Search for the cell housing the specified text and yield its [X, Y] center coordinate. 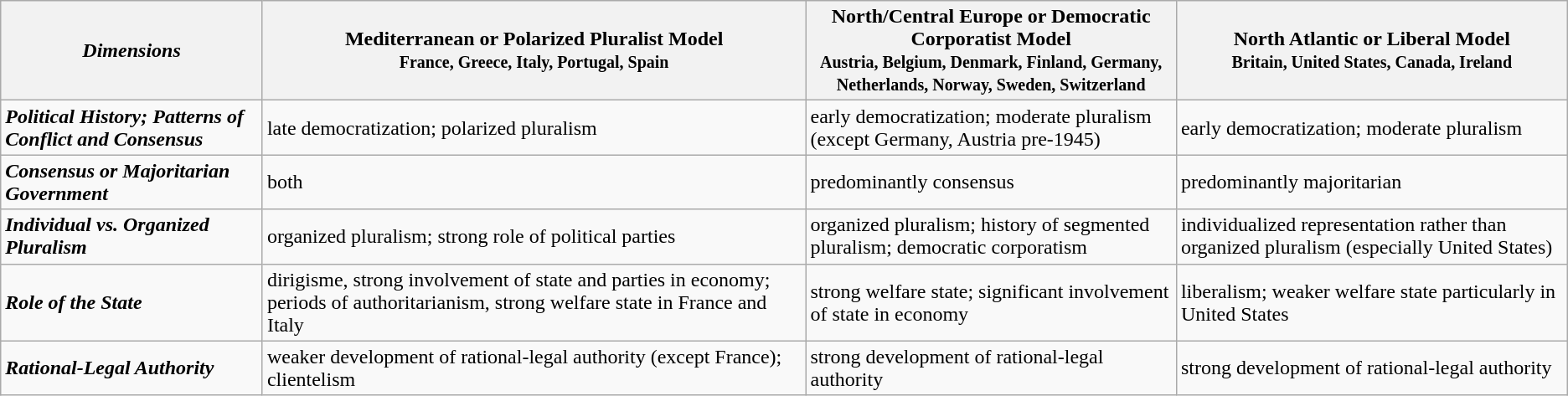
late democratization; polarized pluralism [534, 127]
Role of the State [132, 302]
early democratization; moderate pluralism (except Germany, Austria pre-1945) [991, 127]
predominantly majoritarian [1372, 183]
North Atlantic or Liberal ModelBritain, United States, Canada, Ireland [1372, 50]
Political History; Patterns of Conflict and Consensus [132, 127]
liberalism; weaker welfare state particularly in United States [1372, 302]
Consensus or Majoritarian Government [132, 183]
Rational-Legal Authority [132, 368]
organized pluralism; history of segmented pluralism; democratic corporatism [991, 236]
North/Central Europe or Democratic Corporatist Model Austria, Belgium, Denmark, Finland, Germany, Netherlands, Norway, Sweden, Switzerland [991, 50]
Mediterranean or Polarized Pluralist Model France, Greece, Italy, Portugal, Spain [534, 50]
dirigisme, strong involvement of state and parties in economy; periods of authoritarianism, strong welfare state in France and Italy [534, 302]
Dimensions [132, 50]
early democratization; moderate pluralism [1372, 127]
predominantly consensus [991, 183]
Individual vs. Organized Pluralism [132, 236]
weaker development of rational-legal authority (except France); clientelism [534, 368]
strong welfare state; significant involvement of state in economy [991, 302]
organized pluralism; strong role of political parties [534, 236]
both [534, 183]
individualized representation rather than organized pluralism (especially United States) [1372, 236]
